Find where the given text appears and provide that cell's center as (X, Y) coordinate. 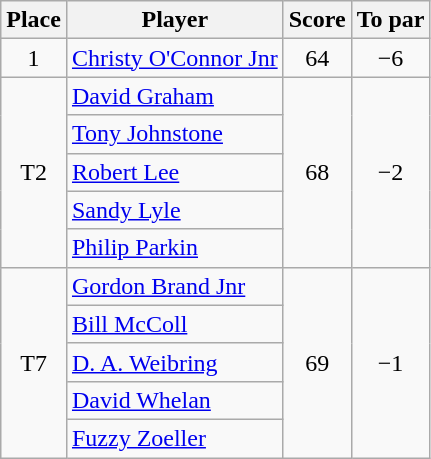
D. A. Weibring (174, 362)
69 (317, 362)
Robert Lee (174, 172)
Philip Parkin (174, 248)
−1 (390, 362)
Player (174, 20)
Place (34, 20)
Score (317, 20)
Christy O'Connor Jnr (174, 58)
David Whelan (174, 400)
Sandy Lyle (174, 210)
T2 (34, 172)
David Graham (174, 96)
−2 (390, 172)
64 (317, 58)
68 (317, 172)
Gordon Brand Jnr (174, 286)
Tony Johnstone (174, 134)
1 (34, 58)
−6 (390, 58)
Bill McColl (174, 324)
Fuzzy Zoeller (174, 438)
To par (390, 20)
T7 (34, 362)
